Provide the (X, Y) coordinate of the cell's center where the given text is located.  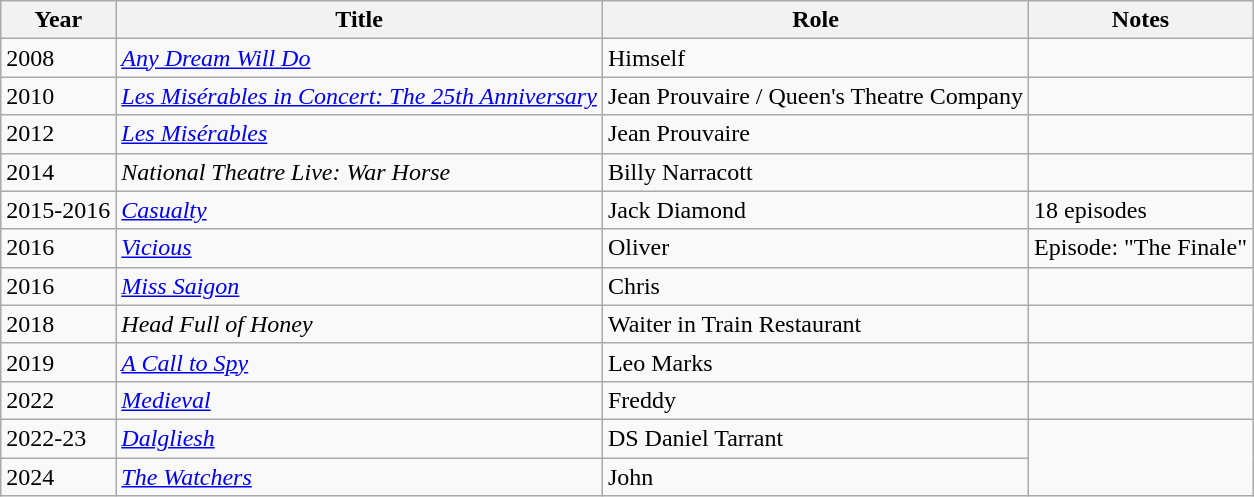
Title (360, 20)
A Call to Spy (360, 362)
DS Daniel Tarrant (815, 438)
2018 (58, 324)
Year (58, 20)
Freddy (815, 400)
2022-23 (58, 438)
John (815, 477)
2008 (58, 58)
18 episodes (1141, 210)
Episode: "The Finale" (1141, 248)
Dalgliesh (360, 438)
2015-2016 (58, 210)
Leo Marks (815, 362)
2024 (58, 477)
Himself (815, 58)
Chris (815, 286)
Role (815, 20)
Jean Prouvaire / Queen's Theatre Company (815, 96)
2010 (58, 96)
Les Misérables (360, 134)
2022 (58, 400)
Billy Narracott (815, 172)
National Theatre Live: War Horse (360, 172)
Notes (1141, 20)
Jack Diamond (815, 210)
Head Full of Honey (360, 324)
Les Misérables in Concert: The 25th Anniversary (360, 96)
Oliver (815, 248)
Jean Prouvaire (815, 134)
2012 (58, 134)
2019 (58, 362)
Casualty (360, 210)
Any Dream Will Do (360, 58)
Miss Saigon (360, 286)
Vicious (360, 248)
2014 (58, 172)
The Watchers (360, 477)
Medieval (360, 400)
Waiter in Train Restaurant (815, 324)
